Capture the cell that displays the provided text and extract its [X, Y] central coordinate. 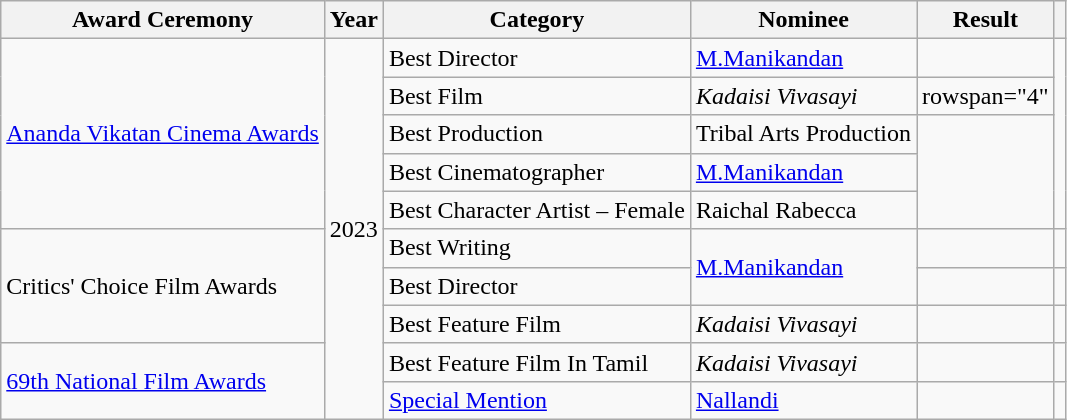
Best Film [536, 96]
Nallandi [803, 400]
Category [536, 20]
rowspan="4" [986, 96]
Best Feature Film [536, 324]
Special Mention [536, 400]
Nominee [803, 20]
Best Feature Film In Tamil [536, 362]
Best Writing [536, 248]
Critics' Choice Film Awards [163, 286]
Best Production [536, 134]
Raichal Rabecca [803, 210]
Best Cinematographer [536, 172]
Result [986, 20]
2023 [354, 230]
Award Ceremony [163, 20]
Best Character Artist – Female [536, 210]
Tribal Arts Production [803, 134]
69th National Film Awards [163, 381]
Ananda Vikatan Cinema Awards [163, 134]
Year [354, 20]
